Identify which cell holds the provided text, then report its [X, Y] central coordinate. 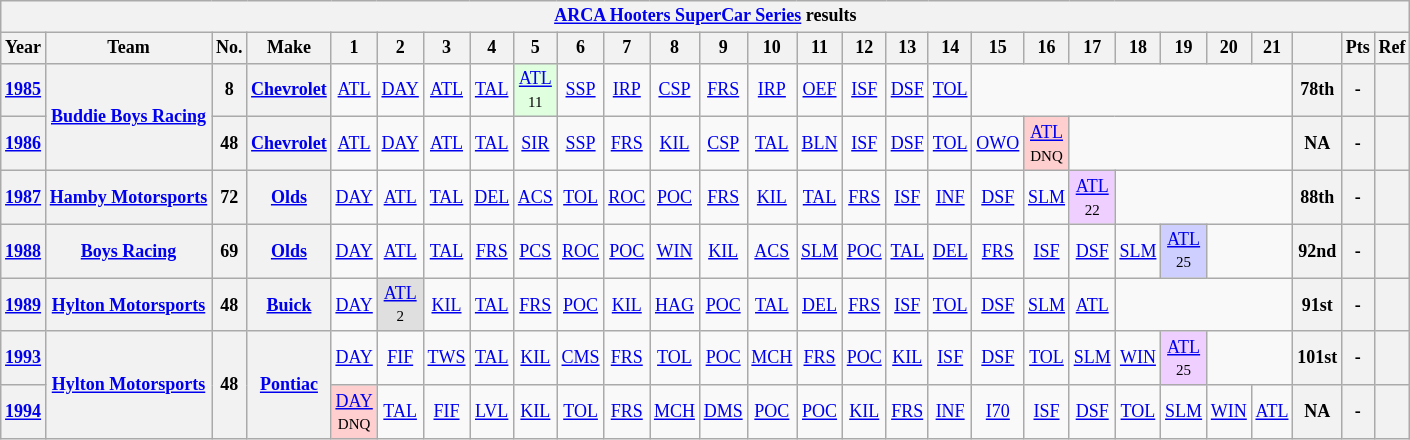
5 [536, 48]
17 [1092, 48]
4 [492, 48]
LVL [492, 412]
1994 [24, 412]
TWS [446, 358]
Hamby Motorsports [128, 197]
DMS [723, 412]
BLN [820, 144]
Buddie Boys Racing [128, 116]
Team [128, 48]
21 [1272, 48]
101st [1318, 358]
13 [907, 48]
HAG [675, 305]
Pontiac [289, 384]
SIR [536, 144]
88th [1318, 197]
ATL22 [1092, 197]
1989 [24, 305]
CMS [580, 358]
91st [1318, 305]
1986 [24, 144]
12 [864, 48]
69 [230, 251]
ARCA Hooters SuperCar Series results [706, 16]
92nd [1318, 251]
16 [1047, 48]
OWO [998, 144]
ATL2 [400, 305]
19 [1184, 48]
1987 [24, 197]
PCS [536, 251]
1985 [24, 90]
15 [998, 48]
1993 [24, 358]
78th [1318, 90]
20 [1228, 48]
1 [354, 48]
10 [772, 48]
DAYDNQ [354, 412]
3 [446, 48]
Buick [289, 305]
Pts [1358, 48]
Make [289, 48]
72 [230, 197]
7 [627, 48]
ATLDNQ [1047, 144]
6 [580, 48]
OEF [820, 90]
I70 [998, 412]
14 [950, 48]
1988 [24, 251]
No. [230, 48]
Boys Racing [128, 251]
18 [1138, 48]
11 [820, 48]
Year [24, 48]
Ref [1392, 48]
2 [400, 48]
9 [723, 48]
ATL11 [536, 90]
